Output the (X, Y) coordinate of the center of the cell containing the given text.  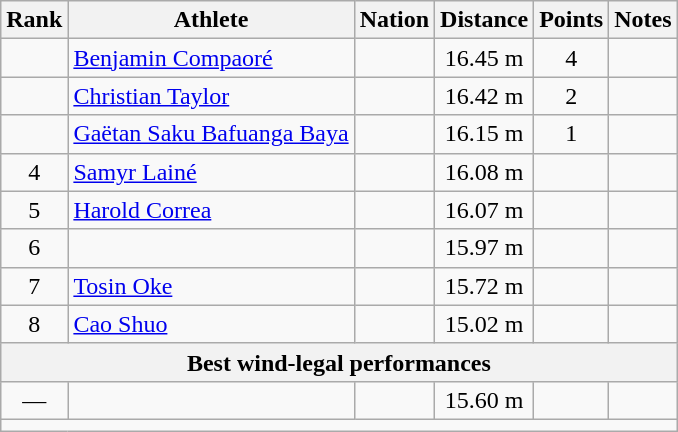
15.60 m (484, 400)
16.08 m (484, 172)
Notes (643, 20)
16.07 m (484, 210)
15.97 m (484, 248)
8 (34, 324)
2 (572, 96)
Tosin Oke (211, 286)
16.45 m (484, 58)
15.02 m (484, 324)
Harold Correa (211, 210)
— (34, 400)
Points (572, 20)
Gaëtan Saku Bafuanga Baya (211, 134)
Athlete (211, 20)
Christian Taylor (211, 96)
Samyr Lainé (211, 172)
7 (34, 286)
Cao Shuo (211, 324)
Nation (394, 20)
6 (34, 248)
5 (34, 210)
15.72 m (484, 286)
16.15 m (484, 134)
1 (572, 134)
Rank (34, 20)
Benjamin Compaoré (211, 58)
Distance (484, 20)
16.42 m (484, 96)
Best wind-legal performances (339, 362)
